Extract the (X, Y) coordinate from the center of the cell holding the provided text.  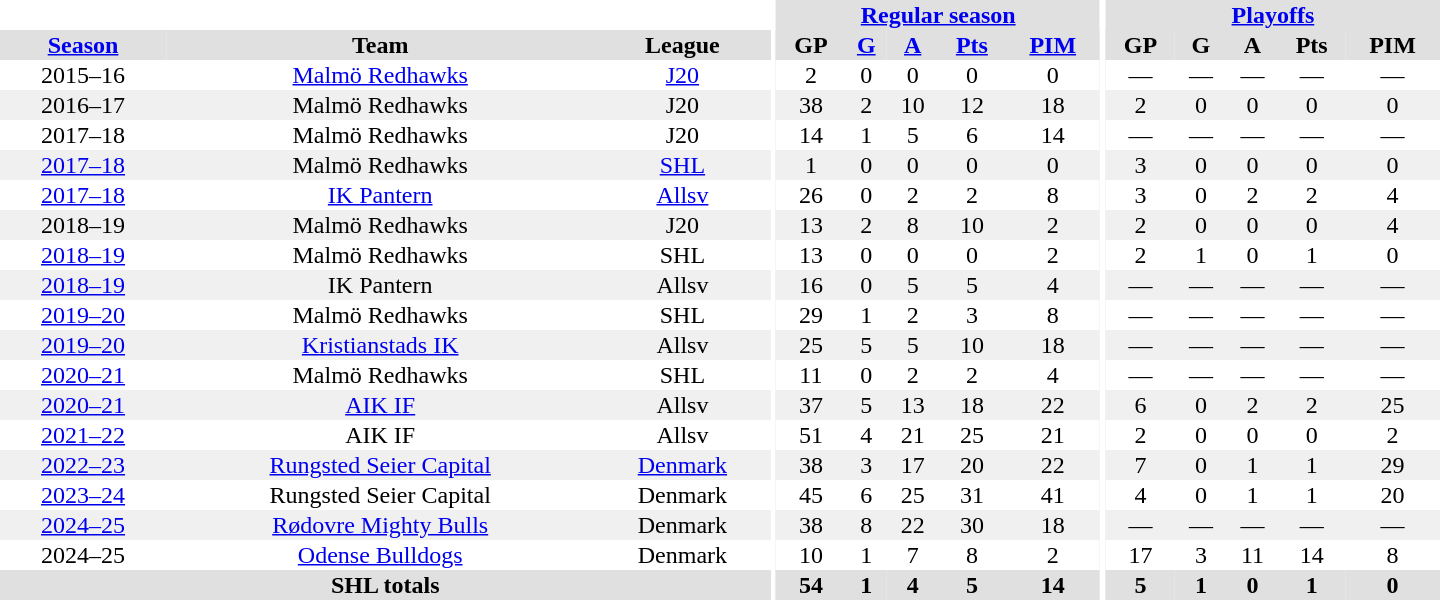
Team (380, 45)
Season (83, 45)
16 (810, 285)
Odense Bulldogs (380, 555)
Regular season (938, 15)
2023–24 (83, 495)
45 (810, 495)
51 (810, 435)
37 (810, 405)
31 (972, 495)
30 (972, 525)
Playoffs (1273, 15)
2016–17 (83, 105)
SHL totals (386, 585)
2021–22 (83, 435)
Kristianstads IK (380, 345)
League (682, 45)
41 (1052, 495)
2022–23 (83, 465)
26 (810, 195)
2015–16 (83, 75)
54 (810, 585)
12 (972, 105)
Rødovre Mighty Bulls (380, 525)
